Locate the cell with the specified text and output its [x, y] center coordinate. 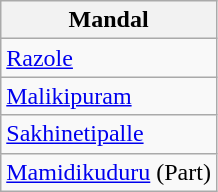
Malikipuram [109, 96]
Sakhinetipalle [109, 134]
Mandal [109, 20]
Razole [109, 58]
Mamidikuduru (Part) [109, 172]
